Return the (X, Y) coordinate for the center point of the cell that contains the specified text.  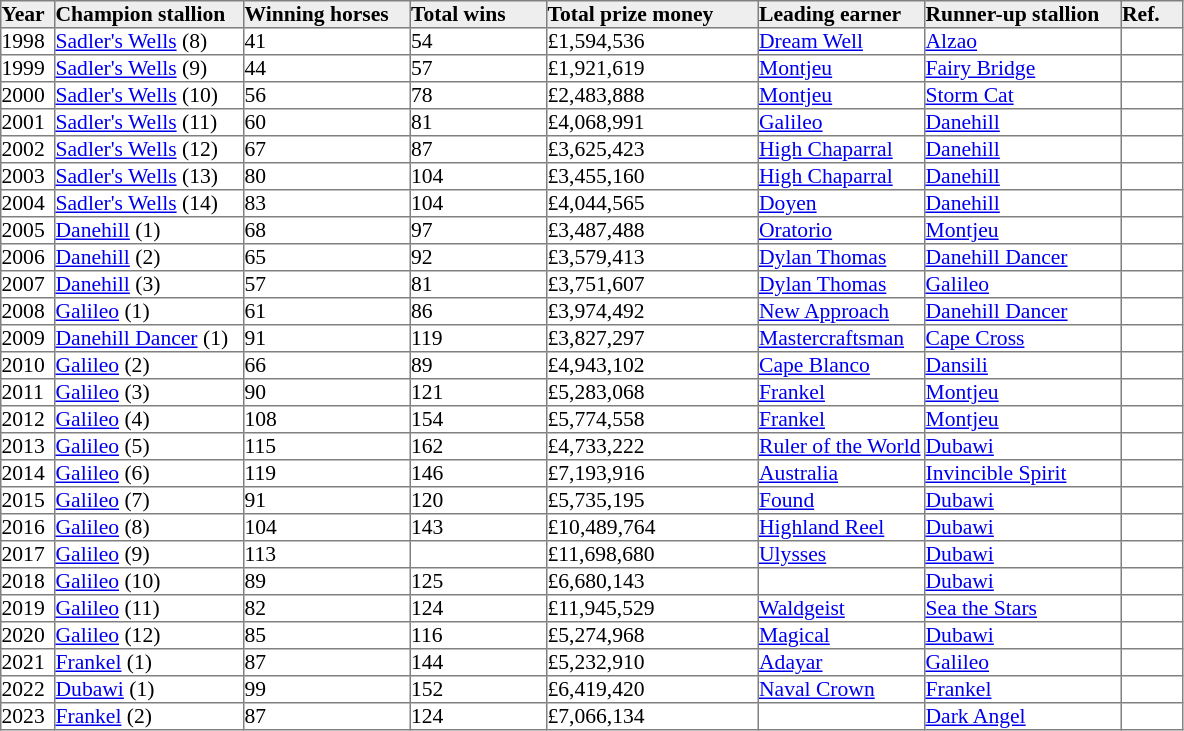
Runner-up stallion (1023, 14)
120 (478, 500)
£3,455,160 (653, 176)
2019 (28, 608)
146 (478, 474)
2014 (28, 474)
92 (478, 258)
Danehill (1) (150, 230)
2020 (28, 636)
£5,283,068 (653, 392)
Naval Crown (841, 690)
2017 (28, 554)
Alzao (1023, 42)
Danehill Dancer (1) (150, 338)
86 (478, 312)
Galileo (5) (150, 446)
2021 (28, 662)
Australia (841, 474)
£1,594,536 (653, 42)
Mastercraftsman (841, 338)
61 (327, 312)
Cape Blanco (841, 366)
1999 (28, 68)
£6,419,420 (653, 690)
£3,974,492 (653, 312)
66 (327, 366)
2018 (28, 582)
Adayar (841, 662)
Oratorio (841, 230)
2023 (28, 716)
Frankel (1) (150, 662)
Total prize money (653, 14)
£3,751,607 (653, 284)
£4,943,102 (653, 366)
2010 (28, 366)
£5,274,968 (653, 636)
Year (28, 14)
2009 (28, 338)
Leading earner (841, 14)
80 (327, 176)
2016 (28, 528)
£3,487,488 (653, 230)
Galileo (11) (150, 608)
60 (327, 122)
Storm Cat (1023, 96)
2001 (28, 122)
116 (478, 636)
£5,735,195 (653, 500)
97 (478, 230)
2003 (28, 176)
115 (327, 446)
41 (327, 42)
Galileo (1) (150, 312)
108 (327, 420)
68 (327, 230)
2000 (28, 96)
83 (327, 204)
Ulysses (841, 554)
Sadler's Wells (12) (150, 150)
Danehill (2) (150, 258)
Cape Cross (1023, 338)
125 (478, 582)
121 (478, 392)
143 (478, 528)
44 (327, 68)
152 (478, 690)
Dubawi (1) (150, 690)
Champion stallion (150, 14)
Waldgeist (841, 608)
Galileo (8) (150, 528)
Winning horses (327, 14)
Galileo (4) (150, 420)
2007 (28, 284)
2013 (28, 446)
Found (841, 500)
Sadler's Wells (13) (150, 176)
2005 (28, 230)
90 (327, 392)
154 (478, 420)
78 (478, 96)
£4,733,222 (653, 446)
2002 (28, 150)
£1,921,619 (653, 68)
Galileo (12) (150, 636)
85 (327, 636)
82 (327, 608)
£3,827,297 (653, 338)
Galileo (9) (150, 554)
Galileo (10) (150, 582)
£11,945,529 (653, 608)
Sadler's Wells (14) (150, 204)
£3,579,413 (653, 258)
Dream Well (841, 42)
Invincible Spirit (1023, 474)
Frankel (2) (150, 716)
£7,066,134 (653, 716)
56 (327, 96)
Dark Angel (1023, 716)
Ruler of the World (841, 446)
£10,489,764 (653, 528)
113 (327, 554)
67 (327, 150)
£4,044,565 (653, 204)
Galileo (2) (150, 366)
2022 (28, 690)
Galileo (7) (150, 500)
2015 (28, 500)
2011 (28, 392)
2004 (28, 204)
Total wins (478, 14)
Galileo (6) (150, 474)
2008 (28, 312)
2006 (28, 258)
99 (327, 690)
54 (478, 42)
Highland Reel (841, 528)
Galileo (3) (150, 392)
Doyen (841, 204)
Danehill (3) (150, 284)
2012 (28, 420)
Dansili (1023, 366)
£5,232,910 (653, 662)
£3,625,423 (653, 150)
£6,680,143 (653, 582)
Magical (841, 636)
£7,193,916 (653, 474)
Ref. (1152, 14)
65 (327, 258)
Sadler's Wells (8) (150, 42)
Sadler's Wells (10) (150, 96)
Sea the Stars (1023, 608)
Sadler's Wells (11) (150, 122)
£5,774,558 (653, 420)
£4,068,991 (653, 122)
Sadler's Wells (9) (150, 68)
£11,698,680 (653, 554)
144 (478, 662)
£2,483,888 (653, 96)
Fairy Bridge (1023, 68)
New Approach (841, 312)
162 (478, 446)
1998 (28, 42)
